Search for the cell housing the specified text and yield its (X, Y) center coordinate. 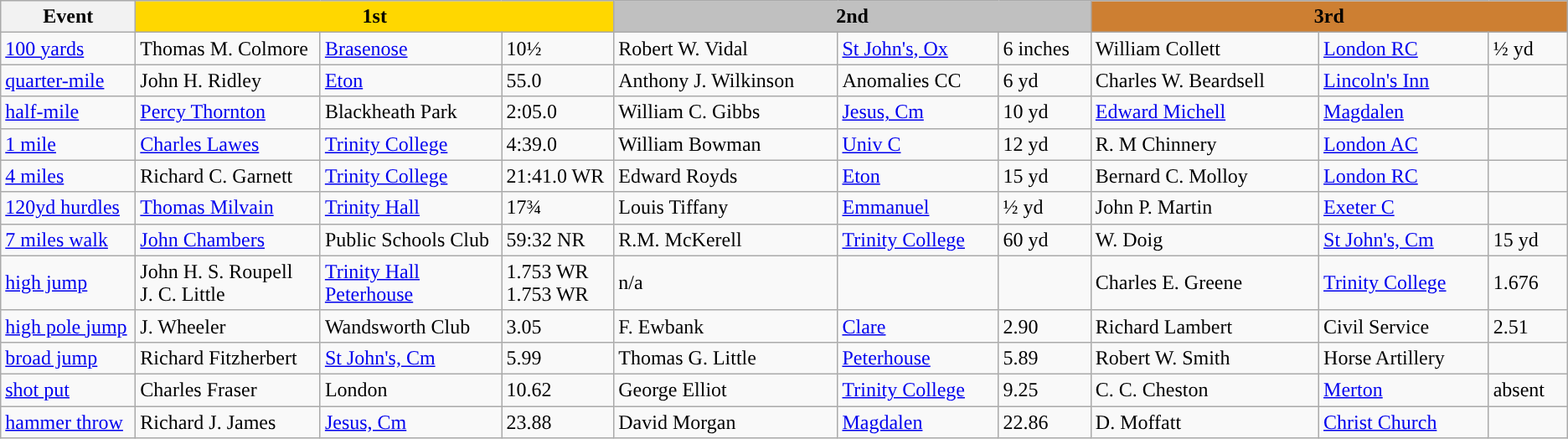
1 mile (69, 144)
Wandsworth Club (410, 326)
23.88 (558, 421)
half-mile (69, 112)
Charles W. Beardsell (1204, 80)
6 inches (1044, 49)
10.62 (558, 390)
n/a (725, 283)
London AC (1404, 144)
Bernard C. Molloy (1204, 176)
Charles Lawes (228, 144)
quarter-mile (69, 80)
Merton (1404, 390)
Edward Royds (725, 176)
George Elliot (725, 390)
William Bowman (725, 144)
3.05 (558, 326)
John P. Martin (1204, 208)
William Collett (1204, 49)
Brasenose (410, 49)
Anthony J. Wilkinson (725, 80)
Charles E. Greene (1204, 283)
Blackheath Park (410, 112)
Civil Service (1404, 326)
9.25 (1044, 390)
3rd (1328, 17)
60 yd (1044, 240)
Louis Tiffany (725, 208)
120yd hurdles (69, 208)
Public Schools Club (410, 240)
hammer throw (69, 421)
Richard C. Garnett (228, 176)
high jump (69, 283)
55.0 (558, 80)
5.99 (558, 358)
4 miles (69, 176)
Trinity HallPeterhouse (410, 283)
Emmanuel (918, 208)
high pole jump (69, 326)
Robert W. Smith (1204, 358)
Charles Fraser (228, 390)
1.676 (1528, 283)
10 yd (1044, 112)
London (410, 390)
John H. Ridley (228, 80)
Percy Thornton (228, 112)
7 miles walk (69, 240)
Christ Church (1404, 421)
1.753 WR1.753 WR (558, 283)
Univ C (918, 144)
21:41.0 WR (558, 176)
2.51 (1528, 326)
2:05.0 (558, 112)
F. Ewbank (725, 326)
John Chambers (228, 240)
J. Wheeler (228, 326)
12 yd (1044, 144)
Anomalies CC (918, 80)
Peterhouse (918, 358)
17¾ (558, 208)
1st (375, 17)
Richard J. James (228, 421)
Clare (918, 326)
C. C. Cheston (1204, 390)
Richard Fitzherbert (228, 358)
59:32 NR (558, 240)
John H. S. RoupellJ. C. Little (228, 283)
Edward Michell (1204, 112)
W. Doig (1204, 240)
22.86 (1044, 421)
shot put (69, 390)
Horse Artillery (1404, 358)
D. Moffatt (1204, 421)
R.M. McKerell (725, 240)
absent (1528, 390)
2nd (853, 17)
William C. Gibbs (725, 112)
broad jump (69, 358)
Trinity Hall (410, 208)
St John's, Ox (918, 49)
4:39.0 (558, 144)
Exeter C (1404, 208)
6 yd (1044, 80)
Lincoln's Inn (1404, 80)
Richard Lambert (1204, 326)
Thomas G. Little (725, 358)
Thomas Milvain (228, 208)
David Morgan (725, 421)
10½ (558, 49)
R. M Chinnery (1204, 144)
5.89 (1044, 358)
Thomas M. Colmore (228, 49)
2.90 (1044, 326)
Robert W. Vidal (725, 49)
100 yards (69, 49)
Event (69, 17)
